Provide the [X, Y] coordinate of the cell's center where the given text is located.  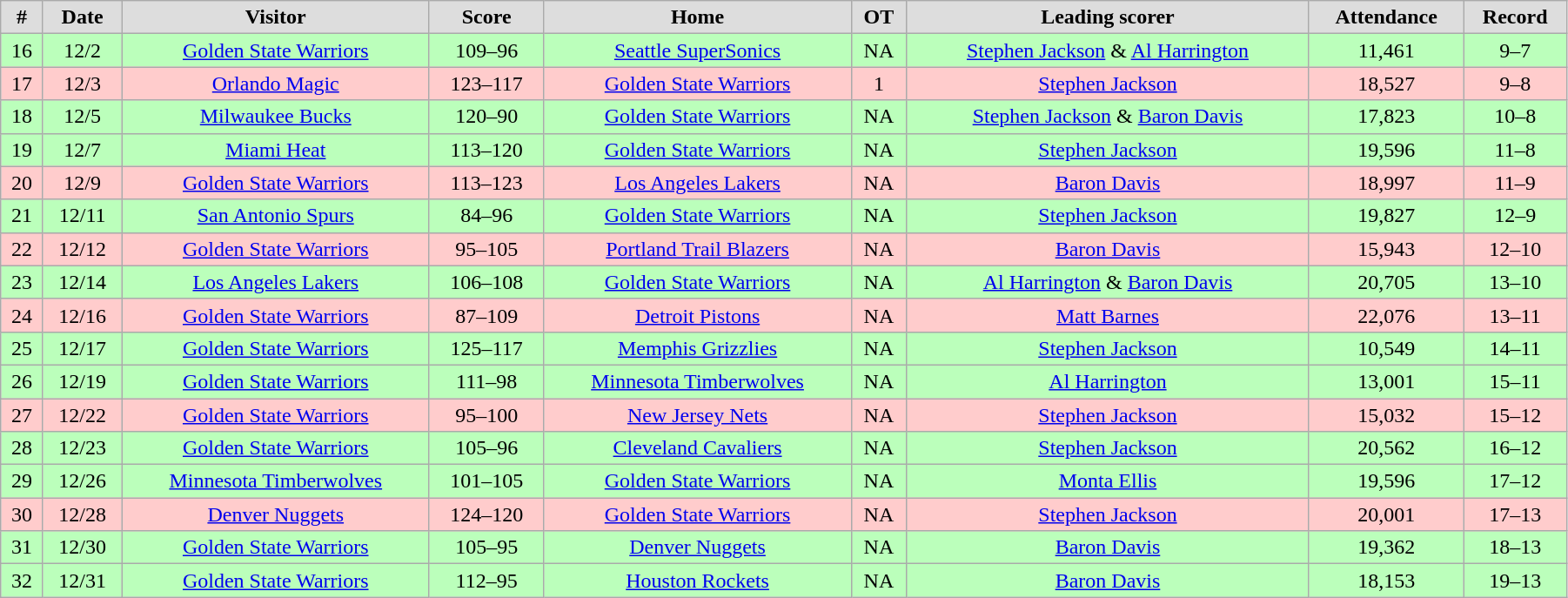
111–98 [486, 381]
18,527 [1385, 84]
12–10 [1516, 249]
Milwaukee Bucks [275, 117]
12/9 [82, 183]
31 [22, 548]
105–95 [486, 548]
23 [22, 282]
17,823 [1385, 117]
19 [22, 150]
19,362 [1385, 548]
109–96 [486, 50]
113–120 [486, 150]
113–123 [486, 183]
125–117 [486, 348]
29 [22, 481]
Al Harrington & Baron Davis [1107, 282]
20,705 [1385, 282]
19,827 [1385, 216]
12–9 [1516, 216]
# [22, 17]
Visitor [275, 17]
15,032 [1385, 415]
15–11 [1516, 381]
13–11 [1516, 315]
95–105 [486, 249]
18–13 [1516, 548]
Matt Barnes [1107, 315]
Portland Trail Blazers [698, 249]
12/11 [82, 216]
Memphis Grizzlies [698, 348]
28 [22, 448]
Attendance [1385, 17]
12/22 [82, 415]
11–8 [1516, 150]
12/28 [82, 514]
10,549 [1385, 348]
19–13 [1516, 581]
16–12 [1516, 448]
14–11 [1516, 348]
120–90 [486, 117]
20,562 [1385, 448]
12/19 [82, 381]
106–108 [486, 282]
12/26 [82, 481]
Leading scorer [1107, 17]
32 [22, 581]
13,001 [1385, 381]
Monta Ellis [1107, 481]
95–100 [486, 415]
Al Harrington [1107, 381]
9–7 [1516, 50]
15,943 [1385, 249]
17–12 [1516, 481]
10–8 [1516, 117]
101–105 [486, 481]
12/30 [82, 548]
11–9 [1516, 183]
11,461 [1385, 50]
18,997 [1385, 183]
Record [1516, 17]
OT [879, 17]
20 [22, 183]
12/31 [82, 581]
25 [22, 348]
Seattle SuperSonics [698, 50]
Date [82, 17]
20,001 [1385, 514]
124–120 [486, 514]
1 [879, 84]
26 [22, 381]
17–13 [1516, 514]
13–10 [1516, 282]
12/5 [82, 117]
105–96 [486, 448]
Stephen Jackson & Baron Davis [1107, 117]
12/17 [82, 348]
12/14 [82, 282]
87–109 [486, 315]
17 [22, 84]
12/3 [82, 84]
Stephen Jackson & Al Harrington [1107, 50]
30 [22, 514]
Cleveland Cavaliers [698, 448]
112–95 [486, 581]
84–96 [486, 216]
Orlando Magic [275, 84]
Detroit Pistons [698, 315]
12/12 [82, 249]
New Jersey Nets [698, 415]
18,153 [1385, 581]
16 [22, 50]
22,076 [1385, 315]
12/2 [82, 50]
27 [22, 415]
9–8 [1516, 84]
12/16 [82, 315]
123–117 [486, 84]
12/23 [82, 448]
22 [22, 249]
Home [698, 17]
Score [486, 17]
24 [22, 315]
San Antonio Spurs [275, 216]
Houston Rockets [698, 581]
21 [22, 216]
12/7 [82, 150]
15–12 [1516, 415]
18 [22, 117]
Miami Heat [275, 150]
